Return the [x, y] coordinate for the center point of the cell that contains the specified text.  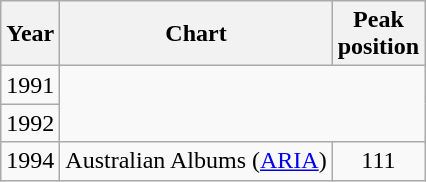
Chart [196, 34]
Year [30, 34]
1991 [30, 85]
Australian Albums (ARIA) [196, 161]
1994 [30, 161]
Peak position [378, 34]
111 [378, 161]
1992 [30, 123]
